Determine the [x, y] coordinate at the center of the cell enclosing the given text.  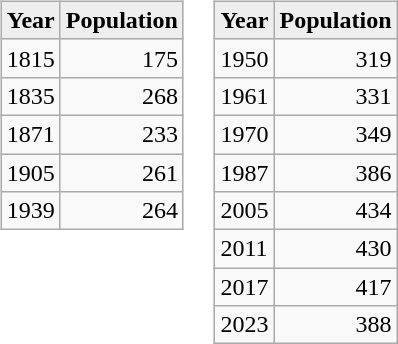
1815 [30, 58]
434 [336, 211]
2023 [244, 325]
2005 [244, 211]
1939 [30, 211]
388 [336, 325]
331 [336, 96]
1987 [244, 173]
2017 [244, 287]
2011 [244, 249]
1905 [30, 173]
261 [122, 173]
1970 [244, 134]
386 [336, 173]
1950 [244, 58]
268 [122, 96]
264 [122, 211]
233 [122, 134]
417 [336, 287]
175 [122, 58]
319 [336, 58]
430 [336, 249]
349 [336, 134]
1835 [30, 96]
1871 [30, 134]
1961 [244, 96]
